Capture the cell that displays the provided text and extract its (X, Y) central coordinate. 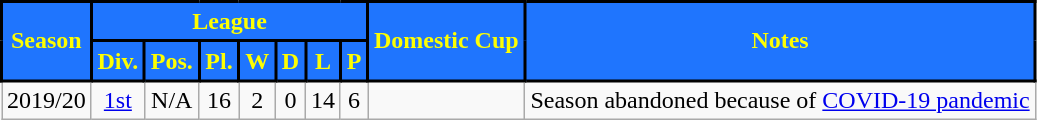
2 (258, 100)
W (258, 61)
Domestic Cup (446, 42)
P (354, 61)
0 (291, 100)
Div. (118, 61)
N/A (172, 100)
Season (47, 42)
D (291, 61)
2019/20 (47, 100)
League (229, 22)
16 (219, 100)
1st (118, 100)
Pos. (172, 61)
6 (354, 100)
L (322, 61)
Season abandoned because of COVID-19 pandemic (780, 100)
Pl. (219, 61)
14 (322, 100)
Notes (780, 42)
